Return the [x, y] coordinate for the center point of the cell that contains the specified text.  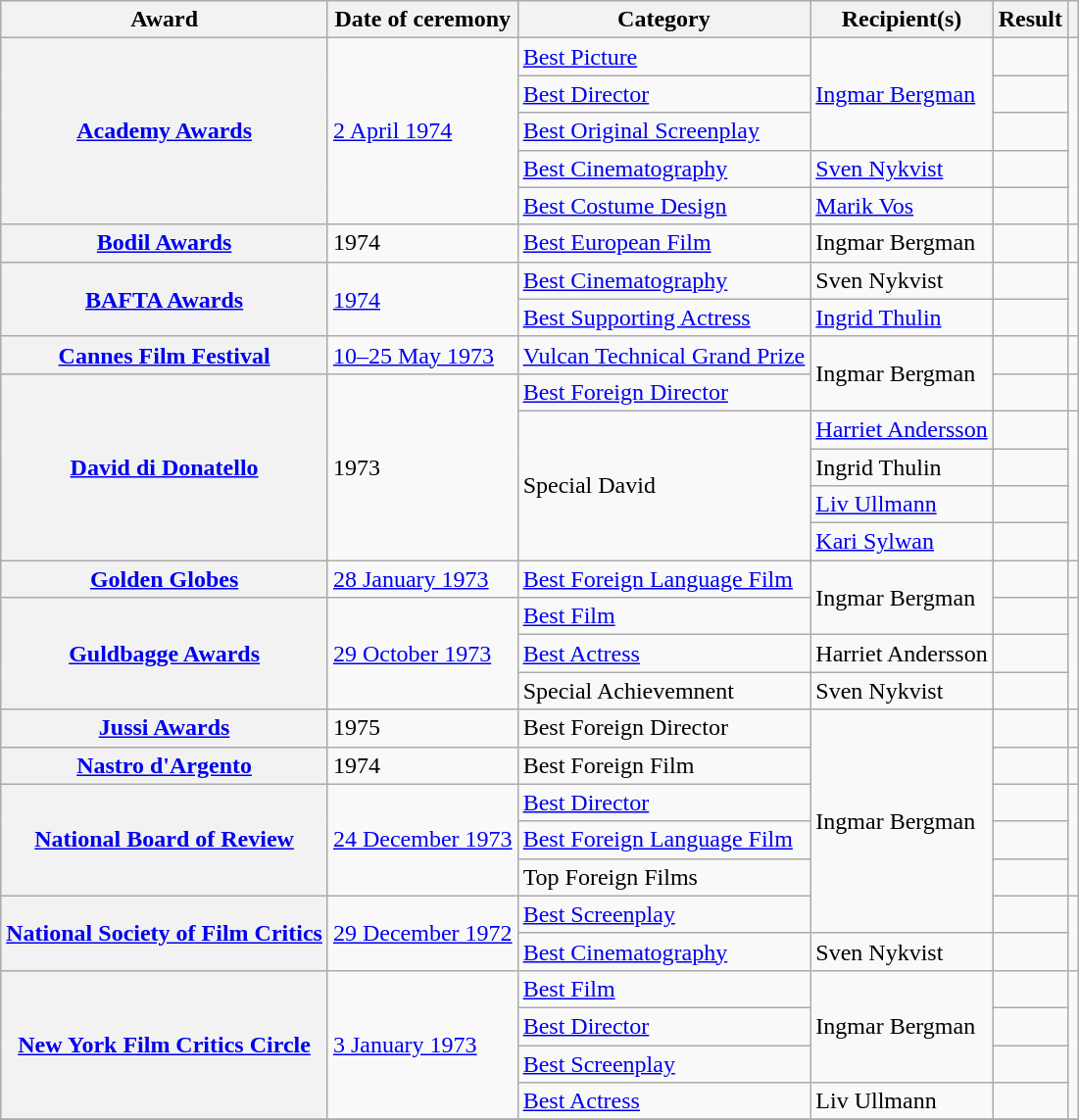
2 April 1974 [422, 131]
Special Achievemnent [664, 691]
29 October 1973 [422, 654]
24 December 1973 [422, 840]
Marik Vos [902, 206]
Guldbagge Awards [165, 654]
3 January 1973 [422, 1045]
Best Supporting Actress [664, 317]
Golden Globes [165, 579]
National Board of Review [165, 840]
10–25 May 1973 [422, 355]
Best Costume Design [664, 206]
1975 [422, 728]
Category [664, 20]
28 January 1973 [422, 579]
Academy Awards [165, 131]
Award [165, 20]
Result [1030, 20]
Special David [664, 485]
Best European Film [664, 243]
Nastro d'Argento [165, 765]
Best Picture [664, 57]
Jussi Awards [165, 728]
Best Original Screenplay [664, 131]
29 December 1972 [422, 933]
Vulcan Technical Grand Prize [664, 355]
Date of ceremony [422, 20]
BAFTA Awards [165, 299]
Recipient(s) [902, 20]
Kari Sylwan [902, 542]
David di Donatello [165, 466]
Cannes Film Festival [165, 355]
Top Foreign Films [664, 877]
New York Film Critics Circle [165, 1045]
National Society of Film Critics [165, 933]
1973 [422, 466]
Bodil Awards [165, 243]
Best Foreign Film [664, 765]
